Search for the cell housing the specified text and yield its (X, Y) center coordinate. 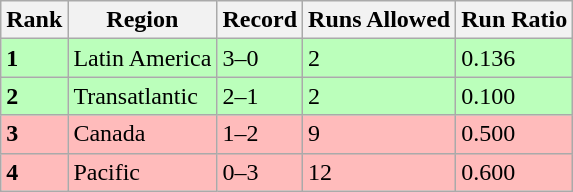
Region (142, 20)
9 (380, 134)
12 (380, 172)
Run Ratio (514, 20)
Transatlantic (142, 96)
4 (34, 172)
Pacific (142, 172)
0.600 (514, 172)
2–1 (260, 96)
0–3 (260, 172)
0.136 (514, 58)
0.100 (514, 96)
Canada (142, 134)
3 (34, 134)
3–0 (260, 58)
0.500 (514, 134)
Rank (34, 20)
Record (260, 20)
1–2 (260, 134)
1 (34, 58)
Runs Allowed (380, 20)
Latin America (142, 58)
